Return (X, Y) of the center of cell containing provided text 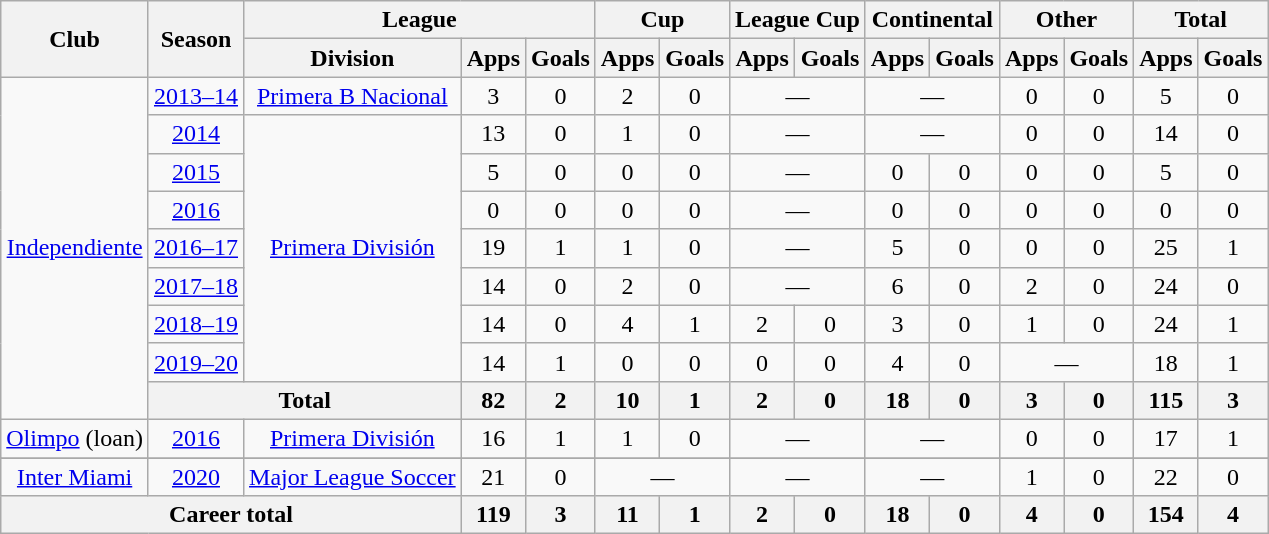
Career total (231, 515)
119 (493, 515)
16 (493, 438)
Season (196, 39)
Independiente (75, 248)
Major League Soccer (353, 477)
6 (897, 286)
Other (1066, 20)
2014 (196, 134)
21 (493, 477)
2018–19 (196, 324)
2016–17 (196, 248)
Cup (662, 20)
Division (353, 58)
115 (1166, 400)
Primera B Nacional (353, 96)
2020 (196, 477)
Olimpo (loan) (75, 438)
11 (627, 515)
82 (493, 400)
25 (1166, 248)
League Cup (798, 20)
Continental (932, 20)
2017–18 (196, 286)
2015 (196, 172)
10 (627, 400)
Club (75, 39)
Inter Miami (75, 477)
2019–20 (196, 362)
19 (493, 248)
League (420, 20)
17 (1166, 438)
2013–14 (196, 96)
13 (493, 134)
154 (1166, 515)
22 (1166, 477)
